Pinpoint the cell where the given text exists, returning its (x, y) midpoint coordinate. 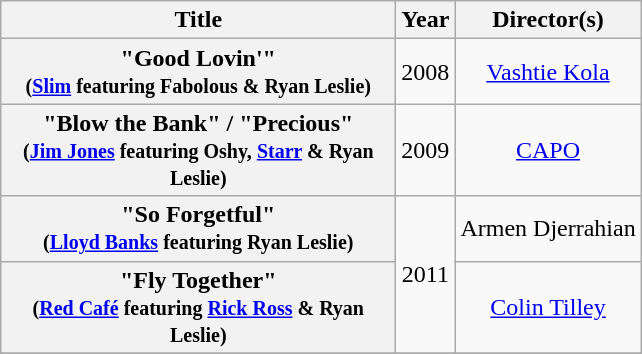
Armen Djerrahian (548, 228)
Vashtie Kola (548, 72)
2011 (426, 274)
2008 (426, 72)
CAPO (548, 150)
"So Forgetful"(Lloyd Banks featuring Ryan Leslie) (198, 228)
Director(s) (548, 20)
"Fly Together"(Red Café featuring Rick Ross & Ryan Leslie) (198, 307)
Colin Tilley (548, 307)
Title (198, 20)
Year (426, 20)
"Good Lovin'"(Slim featuring Fabolous & Ryan Leslie) (198, 72)
2009 (426, 150)
"Blow the Bank" / "Precious"(Jim Jones featuring Oshy, Starr & Ryan Leslie) (198, 150)
